Return (x, y) of the center of cell containing provided text 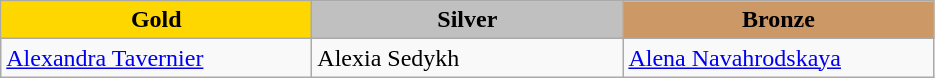
Silver (468, 20)
Alexandra Tavernier (156, 58)
Gold (156, 20)
Alexia Sedykh (468, 58)
Bronze (778, 20)
Alena Navahrodskaya (778, 58)
